Pinpoint the cell where the given text exists, returning its [X, Y] midpoint coordinate. 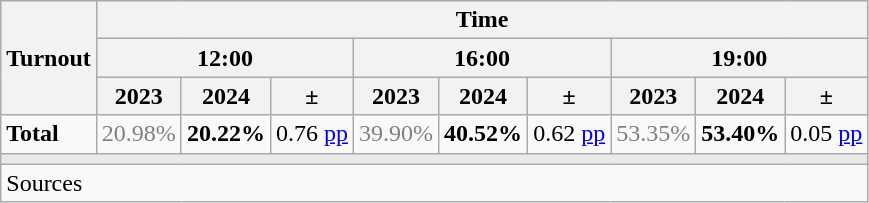
0.76 pp [312, 134]
Turnout [49, 58]
Time [482, 20]
20.98% [138, 134]
39.90% [396, 134]
53.35% [654, 134]
40.52% [484, 134]
19:00 [740, 58]
12:00 [224, 58]
20.22% [226, 134]
0.05 pp [826, 134]
Total [49, 134]
53.40% [740, 134]
0.62 pp [570, 134]
Sources [434, 183]
16:00 [482, 58]
